Return the [x, y] coordinate for the center point of the cell that contains the specified text.  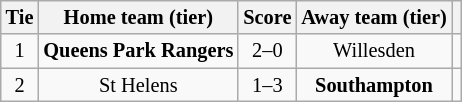
St Helens [138, 85]
Home team (tier) [138, 17]
Tie [20, 17]
2 [20, 85]
2–0 [267, 51]
Queens Park Rangers [138, 51]
Willesden [374, 51]
Southampton [374, 85]
Away team (tier) [374, 17]
Score [267, 17]
1–3 [267, 85]
1 [20, 51]
